Output the [X, Y] coordinate of the center of the cell containing the given text.  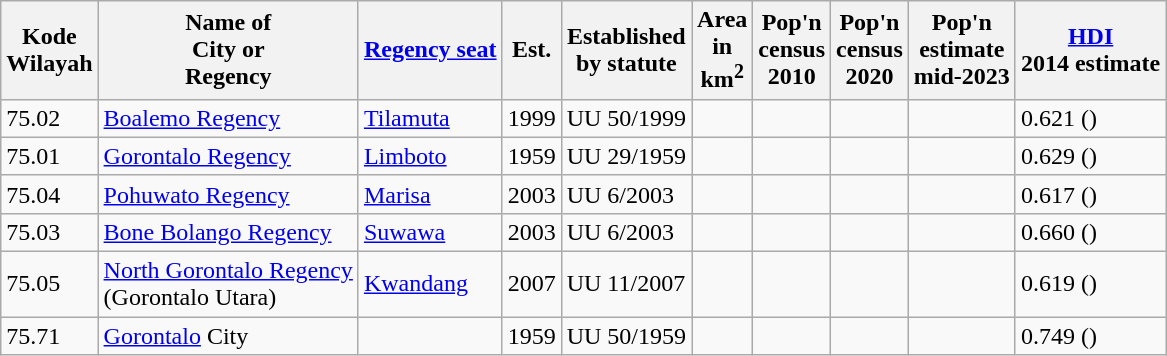
Name ofCity orRegency [228, 50]
Kwandang [430, 284]
0.617 () [1090, 194]
75.71 [50, 336]
1999 [532, 118]
Regency seat [430, 50]
2007 [532, 284]
Est. [532, 50]
Suwawa [430, 232]
Established by statute [626, 50]
Area in km2 [722, 50]
75.02 [50, 118]
Limboto [430, 156]
Gorontalo Regency [228, 156]
Pop'n estimatemid-2023 [962, 50]
Tilamuta [430, 118]
75.04 [50, 194]
UU 29/1959 [626, 156]
UU 11/2007 [626, 284]
75.05 [50, 284]
0.660 () [1090, 232]
0.621 () [1090, 118]
Bone Bolango Regency [228, 232]
Boalemo Regency [228, 118]
Pop'n census 2010 [792, 50]
UU 50/1959 [626, 336]
0.749 () [1090, 336]
Gorontalo City [228, 336]
Marisa [430, 194]
KodeWilayah [50, 50]
North Gorontalo Regency(Gorontalo Utara) [228, 284]
75.03 [50, 232]
0.629 () [1090, 156]
75.01 [50, 156]
Pohuwato Regency [228, 194]
0.619 () [1090, 284]
UU 50/1999 [626, 118]
HDI2014 estimate [1090, 50]
Pop'n census2020 [870, 50]
